Capture the cell that displays the provided text and extract its (x, y) central coordinate. 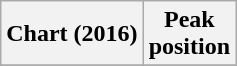
Peakposition (189, 34)
Chart (2016) (72, 34)
